Search for the cell housing the specified text and yield its [x, y] center coordinate. 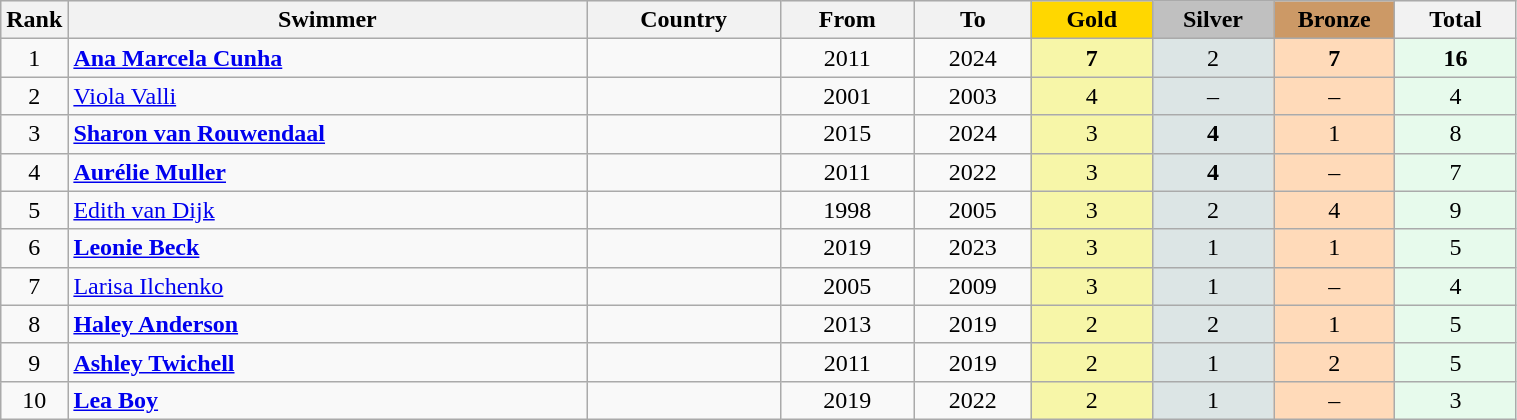
Swimmer [328, 20]
From [847, 20]
2015 [847, 134]
2003 [972, 96]
Rank [34, 20]
10 [34, 400]
Edith van Dijk [328, 210]
Gold [1092, 20]
Larisa Ilchenko [328, 286]
16 [1456, 58]
2009 [972, 286]
To [972, 20]
Viola Valli [328, 96]
Bronze [1334, 20]
2001 [847, 96]
6 [34, 248]
Silver [1212, 20]
Haley Anderson [328, 324]
Country [684, 20]
Total [1456, 20]
Lea Boy [328, 400]
1998 [847, 210]
Leonie Beck [328, 248]
Aurélie Muller [328, 172]
2023 [972, 248]
2013 [847, 324]
Ashley Twichell [328, 362]
Ana Marcela Cunha [328, 58]
Sharon van Rouwendaal [328, 134]
